Search for the cell housing the specified text and yield its (X, Y) center coordinate. 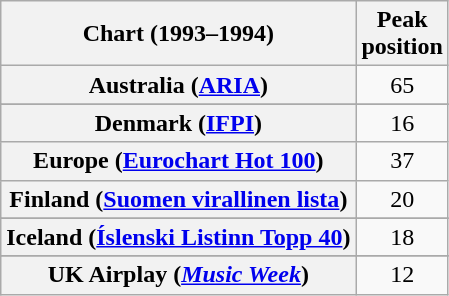
65 (402, 85)
UK Airplay (Music Week) (178, 275)
Europe (Eurochart Hot 100) (178, 161)
20 (402, 199)
12 (402, 275)
16 (402, 123)
18 (402, 237)
Finland (Suomen virallinen lista) (178, 199)
Australia (ARIA) (178, 85)
Peakposition (402, 34)
Chart (1993–1994) (178, 34)
Denmark (IFPI) (178, 123)
37 (402, 161)
Iceland (Íslenski Listinn Topp 40) (178, 237)
